Scan for the cell matching the given text and deliver its [x, y] coordinate at center. 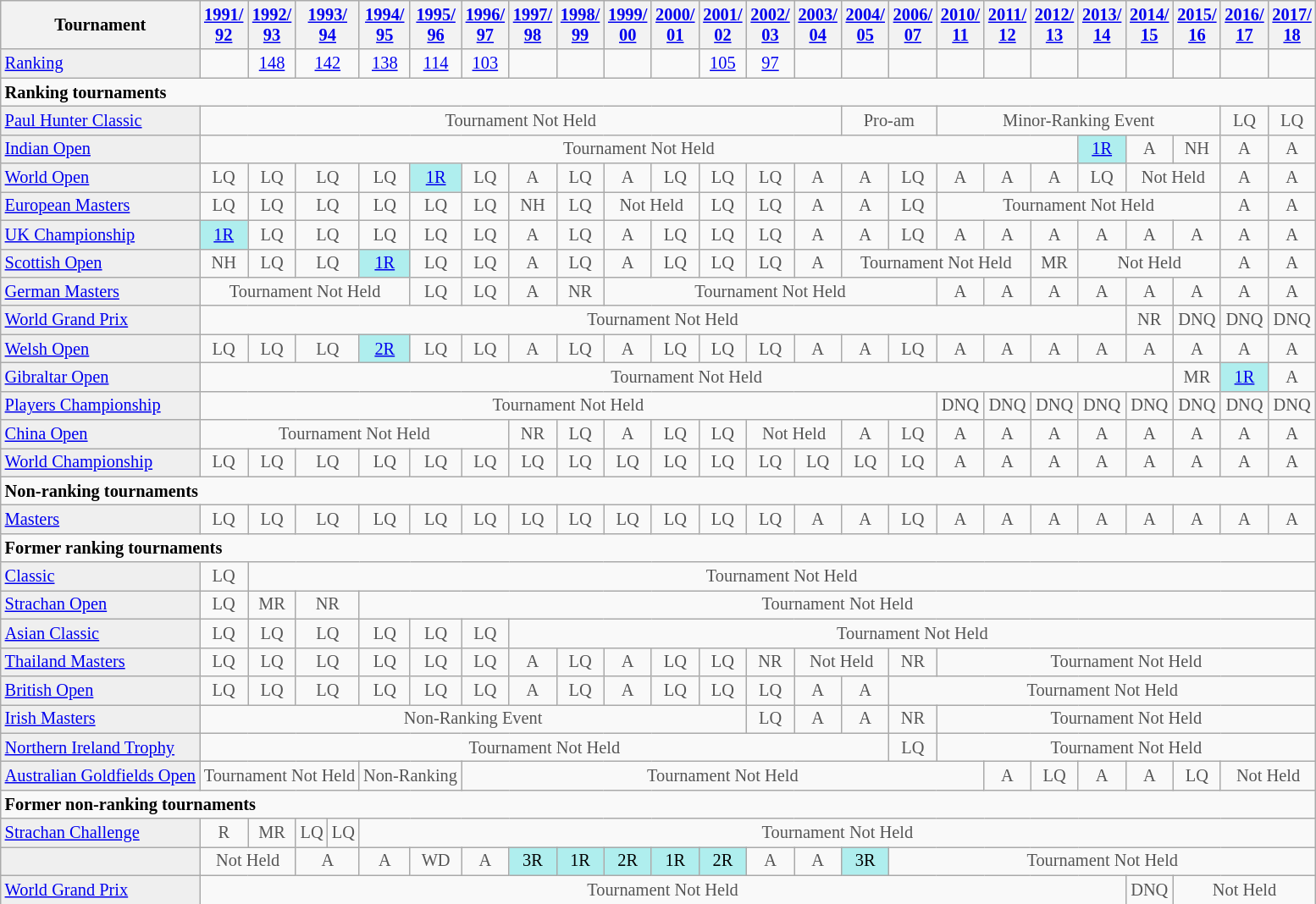
Ranking tournaments [659, 92]
Former ranking tournaments [659, 548]
Non-ranking tournaments [659, 491]
Masters [100, 519]
2010/11 [960, 25]
Classic [100, 576]
UK Championship [100, 234]
World Championship [100, 462]
2001/02 [722, 25]
97 [770, 63]
German Masters [100, 291]
2015/16 [1197, 25]
R [224, 833]
Non-Ranking Event [473, 719]
114 [435, 63]
Non-Ranking [410, 775]
Irish Masters [100, 719]
1997/98 [533, 25]
World Open [100, 178]
Former non-ranking tournaments [659, 804]
1996/97 [485, 25]
1995/96 [435, 25]
Thailand Masters [100, 662]
1993/94 [327, 25]
Paul Hunter Classic [100, 120]
2002/03 [770, 25]
105 [722, 63]
Strachan Open [100, 604]
Indian Open [100, 149]
2006/07 [913, 25]
2012/13 [1054, 25]
Asian Classic [100, 633]
103 [485, 63]
Scottish Open [100, 263]
148 [273, 63]
Pro-am [889, 120]
2014/15 [1149, 25]
China Open [100, 434]
British Open [100, 690]
European Masters [100, 206]
Australian Goldfields Open [100, 775]
Minor-Ranking Event [1079, 120]
2011/12 [1008, 25]
WD [435, 861]
Northern Ireland Trophy [100, 747]
Welsh Open [100, 349]
2000/01 [675, 25]
2016/17 [1244, 25]
1999/00 [628, 25]
138 [384, 63]
142 [327, 63]
1991/92 [224, 25]
Players Championship [100, 405]
1994/95 [384, 25]
Ranking [100, 63]
Strachan Challenge [100, 833]
Tournament [100, 25]
2004/05 [865, 25]
Gibraltar Open [100, 377]
1992/93 [273, 25]
2003/04 [818, 25]
1998/99 [580, 25]
2013/14 [1102, 25]
2017/18 [1292, 25]
